Extract the (X, Y) coordinate from the center of the cell holding the provided text.  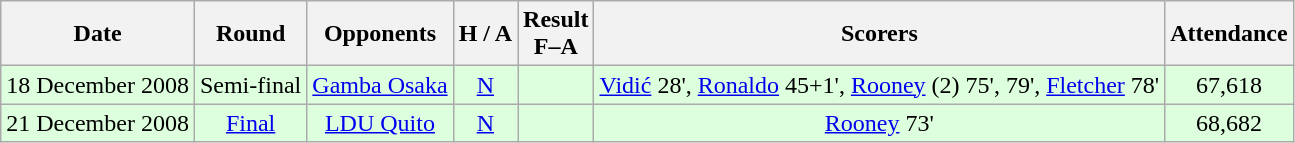
Gamba Osaka (380, 85)
Vidić 28', Ronaldo 45+1', Rooney (2) 75', 79', Fletcher 78' (880, 85)
Date (98, 34)
Rooney 73' (880, 123)
Opponents (380, 34)
18 December 2008 (98, 85)
LDU Quito (380, 123)
Semi-final (250, 85)
Scorers (880, 34)
Attendance (1229, 34)
Final (250, 123)
Round (250, 34)
ResultF–A (556, 34)
21 December 2008 (98, 123)
H / A (485, 34)
68,682 (1229, 123)
67,618 (1229, 85)
